Extract the (X, Y) coordinate from the center of the cell holding the provided text.  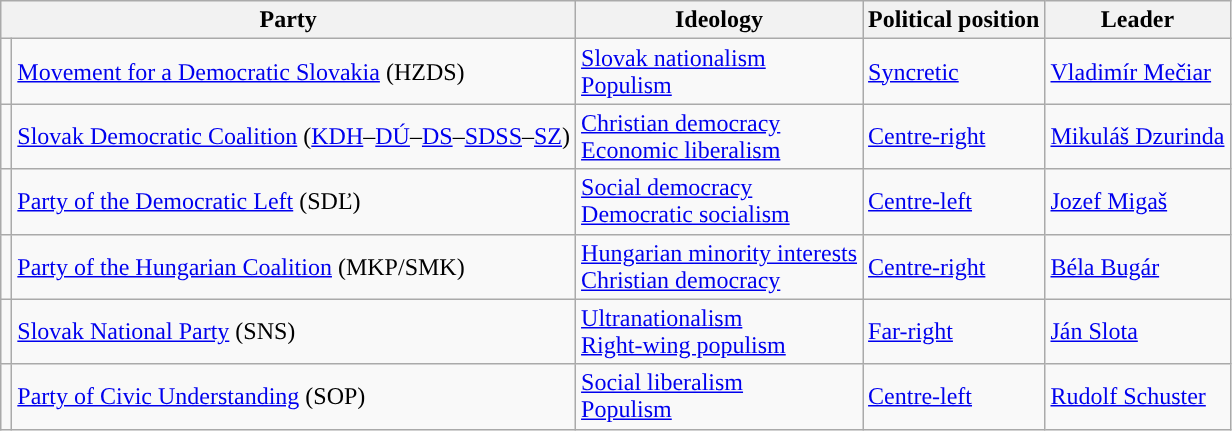
Jozef Migaš (1138, 202)
Mikuláš Dzurinda (1138, 136)
Party (288, 20)
Party of Civic Understanding (SOP) (294, 396)
Social democracyDemocratic socialism (720, 202)
Syncretic (954, 72)
UltranationalismRight-wing populism (720, 332)
Vladimír Mečiar (1138, 72)
Movement for a Democratic Slovakia (HZDS) (294, 72)
Christian democracyEconomic liberalism (720, 136)
Leader (1138, 20)
Far-right (954, 332)
Hungarian minority interestsChristian democracy (720, 266)
Rudolf Schuster (1138, 396)
Slovak National Party (SNS) (294, 332)
Slovak Democratic Coalition (KDH–DÚ–DS–SDSS–SZ) (294, 136)
Slovak nationalismPopulism (720, 72)
Party of the Hungarian Coalition (MKP/SMK) (294, 266)
Béla Bugár (1138, 266)
Party of the Democratic Left (SDĽ) (294, 202)
Social liberalismPopulism (720, 396)
Ján Slota (1138, 332)
Political position (954, 20)
Ideology (720, 20)
